Provide the (x, y) coordinate of the cell's center where the given text is located.  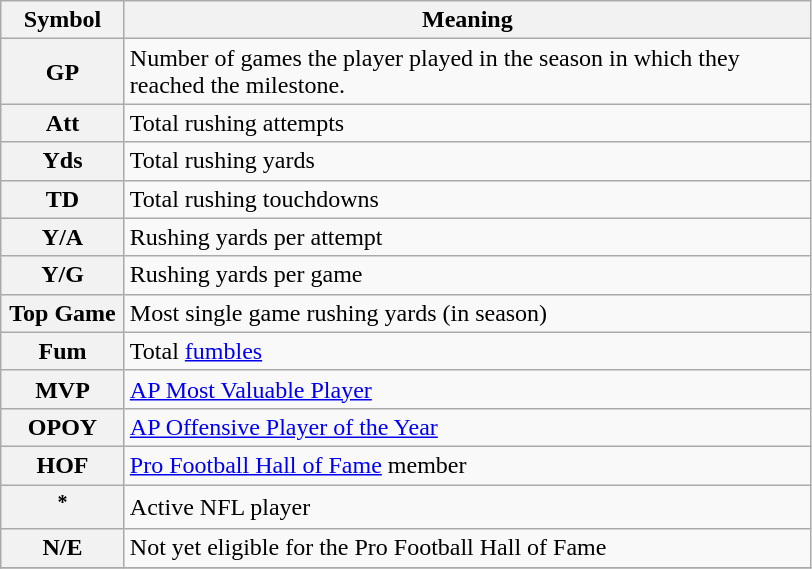
GP (63, 72)
MVP (63, 389)
Not yet eligible for the Pro Football Hall of Fame (467, 548)
Rushing yards per game (467, 275)
Total fumbles (467, 351)
Number of games the player played in the season in which they reached the milestone. (467, 72)
Top Game (63, 313)
AP Most Valuable Player (467, 389)
Yds (63, 161)
Pro Football Hall of Fame member (467, 465)
Symbol (63, 20)
* (63, 506)
N/E (63, 548)
Active NFL player (467, 506)
HOF (63, 465)
Total rushing attempts (467, 123)
Y/G (63, 275)
Fum (63, 351)
Total rushing touchdowns (467, 199)
Meaning (467, 20)
Total rushing yards (467, 161)
Att (63, 123)
Rushing yards per attempt (467, 237)
AP Offensive Player of the Year (467, 427)
Y/A (63, 237)
TD (63, 199)
Most single game rushing yards (in season) (467, 313)
OPOY (63, 427)
